Capture the cell that displays the provided text and extract its [X, Y] central coordinate. 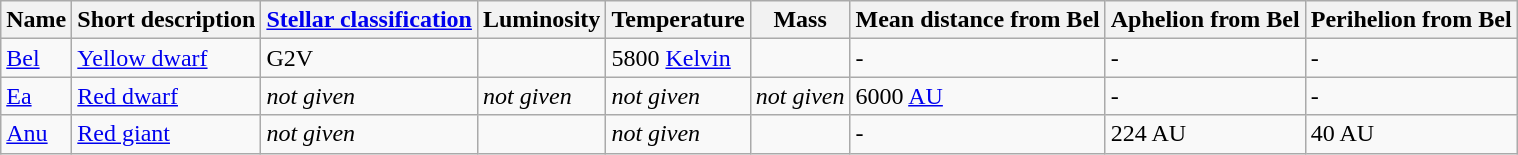
5800 Kelvin [678, 58]
Aphelion from Bel [1205, 20]
Red dwarf [166, 96]
Perihelion from Bel [1411, 20]
Luminosity [541, 20]
40 AU [1411, 134]
Ea [36, 96]
G2V [370, 58]
Mass [800, 20]
6000 AU [978, 96]
Stellar classification [370, 20]
Short description [166, 20]
Red giant [166, 134]
224 AU [1205, 134]
Anu [36, 134]
Yellow dwarf [166, 58]
Name [36, 20]
Temperature [678, 20]
Mean distance from Bel [978, 20]
Bel [36, 58]
